Locate the cell with the specified text and output its (x, y) center coordinate. 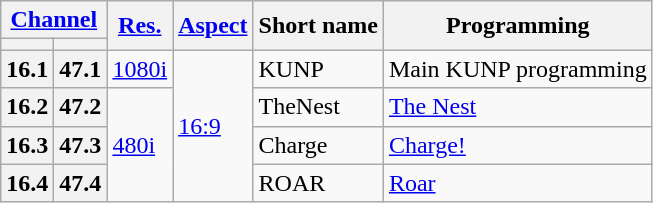
ROAR (318, 183)
The Nest (518, 107)
47.2 (80, 107)
16.2 (28, 107)
1080i (140, 69)
16.1 (28, 69)
Res. (140, 26)
KUNP (318, 69)
47.1 (80, 69)
Charge! (518, 145)
Programming (518, 26)
Main KUNP programming (518, 69)
16:9 (213, 126)
Channel (54, 20)
47.3 (80, 145)
47.4 (80, 183)
16.3 (28, 145)
Aspect (213, 26)
Roar (518, 183)
Charge (318, 145)
480i (140, 145)
Short name (318, 26)
TheNest (318, 107)
16.4 (28, 183)
